Scan for the cell matching the given text and deliver its [x, y] coordinate at center. 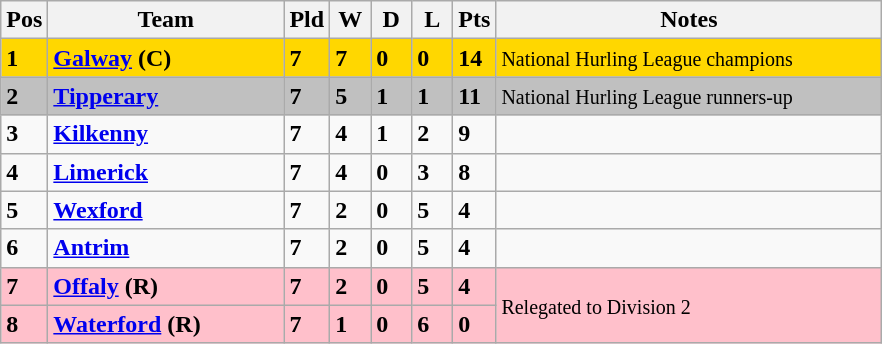
Galway (C) [166, 58]
D [392, 20]
National Hurling League champions [689, 58]
Kilkenny [166, 134]
Tipperary [166, 96]
Pos [24, 20]
Offaly (R) [166, 286]
9 [474, 134]
Team [166, 20]
14 [474, 58]
Wexford [166, 210]
Antrim [166, 248]
Limerick [166, 172]
W [350, 20]
Relegated to Division 2 [689, 305]
Waterford (R) [166, 324]
Pld [307, 20]
Pts [474, 20]
Notes [689, 20]
11 [474, 96]
L [432, 20]
National Hurling League runners-up [689, 96]
